Determine the [X, Y] coordinate at the center of the cell enclosing the given text.  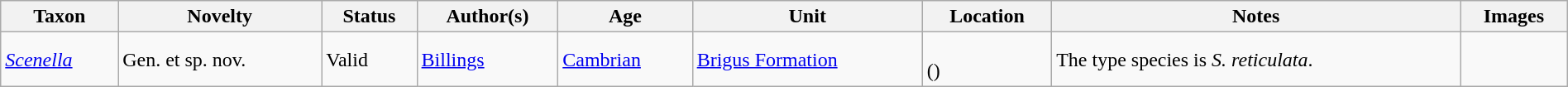
Status [369, 17]
Scenella [60, 60]
Billings [488, 60]
Gen. et sp. nov. [220, 60]
Valid [369, 60]
Taxon [60, 17]
Author(s) [488, 17]
Age [625, 17]
Unit [807, 17]
() [987, 60]
Images [1514, 17]
Novelty [220, 17]
Notes [1256, 17]
Location [987, 17]
Cambrian [625, 60]
Brigus Formation [807, 60]
The type species is S. reticulata. [1256, 60]
